Find where the given text appears and provide that cell's center as (x, y) coordinate. 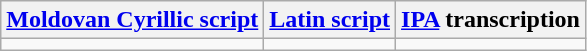
Latin script (330, 20)
IPA transcription (491, 20)
Moldovan Cyrillic script (132, 20)
